Return [x, y] of the center of cell containing provided text 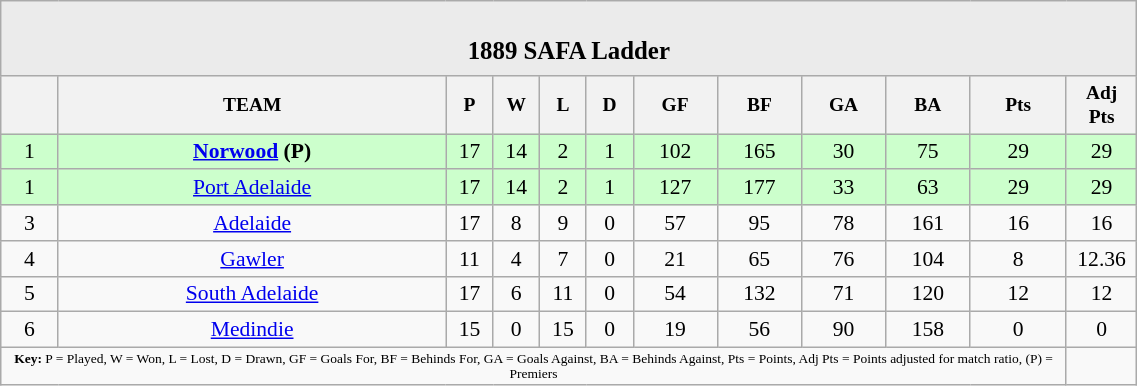
9 [564, 223]
158 [928, 330]
GF [675, 106]
BF [759, 106]
75 [928, 152]
P [470, 106]
7 [564, 259]
120 [928, 294]
56 [759, 330]
5 [30, 294]
Norwood (P) [252, 152]
102 [675, 152]
Gawler [252, 259]
Adj Pts [1101, 106]
127 [675, 188]
TEAM [252, 106]
12.36 [1101, 259]
54 [675, 294]
South Adelaide [252, 294]
78 [843, 223]
65 [759, 259]
Port Adelaide [252, 188]
90 [843, 330]
Adelaide [252, 223]
71 [843, 294]
W [516, 106]
63 [928, 188]
L [564, 106]
21 [675, 259]
30 [843, 152]
33 [843, 188]
3 [30, 223]
76 [843, 259]
BA [928, 106]
104 [928, 259]
165 [759, 152]
GA [843, 106]
19 [675, 330]
177 [759, 188]
132 [759, 294]
161 [928, 223]
D [610, 106]
95 [759, 223]
57 [675, 223]
Medindie [252, 330]
Pts [1018, 106]
